For the text-containing cell, return its midpoint in (x, y) coordinate format. 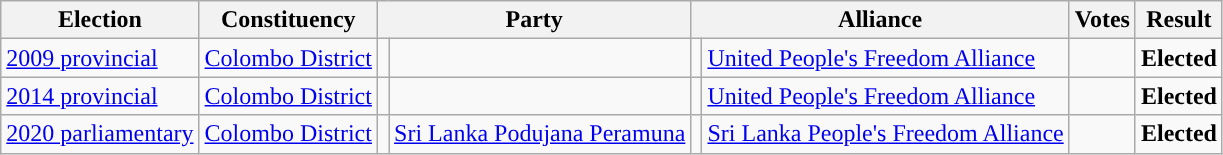
Result (1178, 20)
Election (100, 20)
2020 parliamentary (100, 134)
Votes (1102, 20)
Sri Lanka People's Freedom Alliance (886, 134)
Party (534, 20)
2009 provincial (100, 58)
Sri Lanka Podujana Peramuna (540, 134)
Alliance (880, 20)
Constituency (288, 20)
2014 provincial (100, 96)
